Detect which cell encompasses the target text, then output its (x, y) center coordinate. 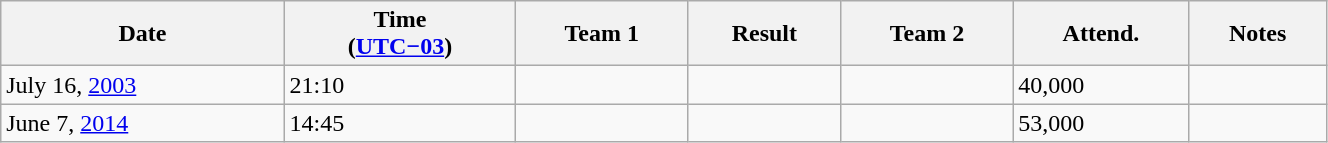
July 16, 2003 (142, 85)
Time (UTC−03) (400, 34)
June 7, 2014 (142, 123)
Team 2 (927, 34)
Team 1 (602, 34)
Date (142, 34)
Notes (1258, 34)
40,000 (1101, 85)
Result (764, 34)
Attend. (1101, 34)
14:45 (400, 123)
53,000 (1101, 123)
21:10 (400, 85)
